For the text-containing cell, return its midpoint in (x, y) coordinate format. 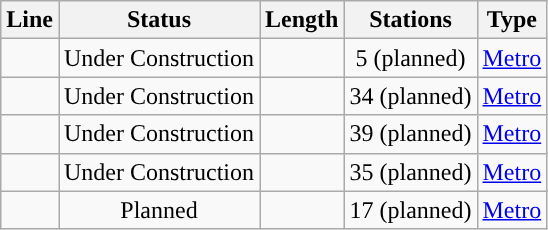
34 (planned) (410, 96)
Type (512, 20)
35 (planned) (410, 172)
Planned (158, 210)
Length (302, 20)
17 (planned) (410, 210)
Status (158, 20)
Stations (410, 20)
5 (planned) (410, 58)
39 (planned) (410, 134)
Line (30, 20)
